Find where the given text appears and provide that cell's center as [x, y] coordinate. 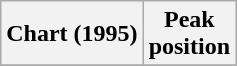
Chart (1995) [72, 34]
Peakposition [189, 34]
